Extract the [X, Y] coordinate from the center of the cell holding the provided text.  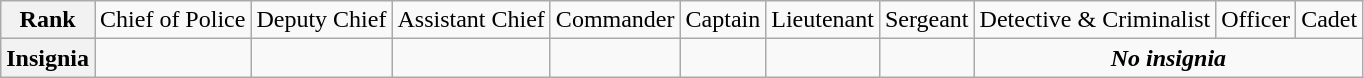
Captain [723, 20]
Rank [48, 20]
Cadet [1330, 20]
Sergeant [926, 20]
Deputy Chief [322, 20]
Lieutenant [823, 20]
No insignia [1168, 58]
Insignia [48, 58]
Assistant Chief [471, 20]
Commander [615, 20]
Officer [1256, 20]
Chief of Police [173, 20]
Detective & Criminalist [1095, 20]
